Output the (x, y) coordinate of the center of the cell containing the given text.  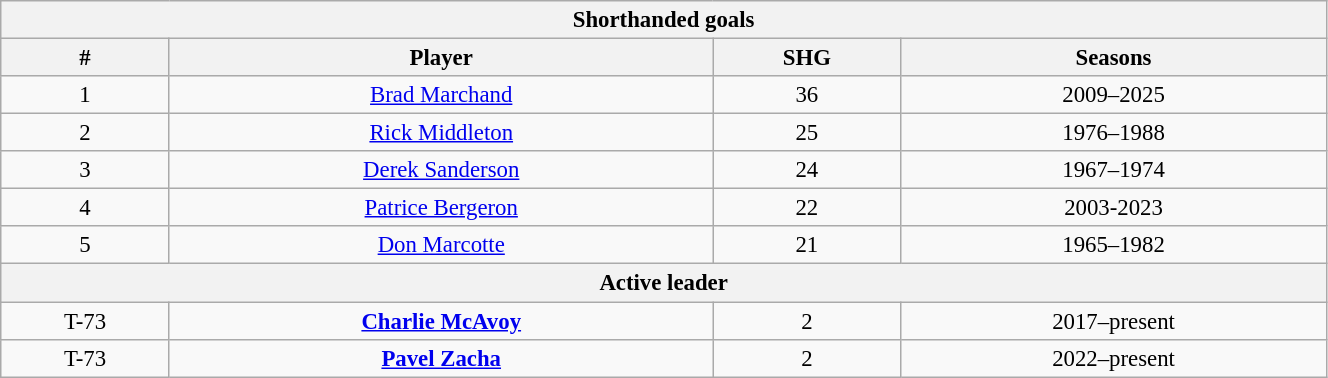
Shorthanded goals (664, 20)
4 (86, 208)
1976–1988 (1114, 133)
Derek Sanderson (441, 170)
2022–present (1114, 358)
1 (86, 95)
# (86, 58)
Seasons (1114, 58)
22 (807, 208)
Player (441, 58)
1967–1974 (1114, 170)
5 (86, 245)
Charlie McAvoy (441, 321)
2009–2025 (1114, 95)
24 (807, 170)
Patrice Bergeron (441, 208)
Rick Middleton (441, 133)
Pavel Zacha (441, 358)
2003-2023 (1114, 208)
2017–present (1114, 321)
SHG (807, 58)
Active leader (664, 283)
21 (807, 245)
25 (807, 133)
Brad Marchand (441, 95)
Don Marcotte (441, 245)
1965–1982 (1114, 245)
3 (86, 170)
36 (807, 95)
